Return [X, Y] of the center of cell containing provided text 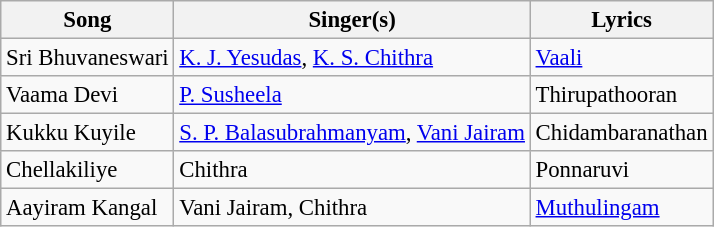
Song [88, 20]
Lyrics [622, 20]
Ponnaruvi [622, 170]
P. Susheela [352, 95]
Chidambaranathan [622, 133]
Vani Jairam, Chithra [352, 208]
Chellakiliye [88, 170]
Sri Bhuvaneswari [88, 58]
Muthulingam [622, 208]
Chithra [352, 170]
Thirupathooran [622, 95]
Vaama Devi [88, 95]
S. P. Balasubrahmanyam, Vani Jairam [352, 133]
K. J. Yesudas, K. S. Chithra [352, 58]
Singer(s) [352, 20]
Vaali [622, 58]
Aayiram Kangal [88, 208]
Kukku Kuyile [88, 133]
